Provide the (x, y) coordinate of the cell's center where the given text is located.  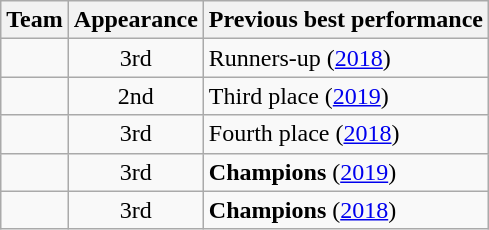
Team (35, 20)
Appearance (136, 20)
Champions (2019) (346, 172)
Previous best performance (346, 20)
Fourth place (2018) (346, 134)
Third place (2019) (346, 96)
Runners-up (2018) (346, 58)
2nd (136, 96)
Champions (2018) (346, 210)
